Determine the [X, Y] coordinate at the center of the cell enclosing the given text.  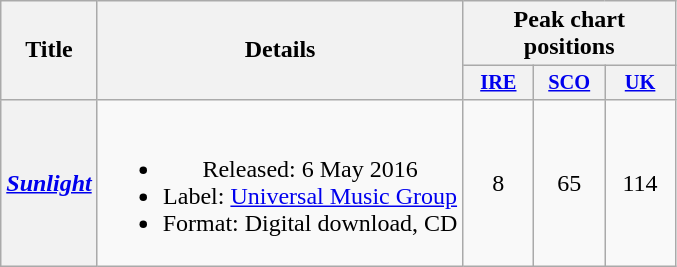
UK [640, 83]
Sunlight [49, 182]
Peak chart positions [570, 34]
Released: 6 May 2016Label: Universal Music GroupFormat: Digital download, CD [280, 182]
114 [640, 182]
8 [498, 182]
65 [570, 182]
SCO [570, 83]
Details [280, 50]
IRE [498, 83]
Title [49, 50]
